Capture the cell that displays the provided text and extract its [X, Y] central coordinate. 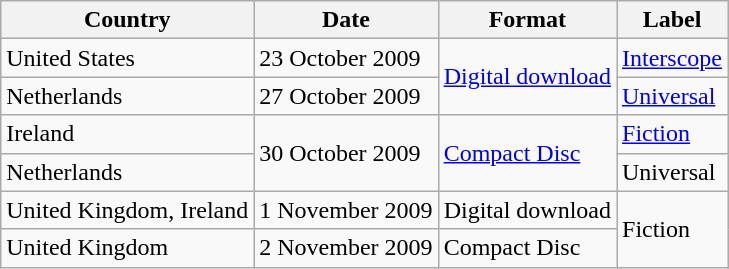
27 October 2009 [346, 96]
2 November 2009 [346, 248]
Label [672, 20]
Ireland [128, 134]
1 November 2009 [346, 210]
United States [128, 58]
Format [527, 20]
Country [128, 20]
United Kingdom, Ireland [128, 210]
United Kingdom [128, 248]
Interscope [672, 58]
Date [346, 20]
23 October 2009 [346, 58]
30 October 2009 [346, 153]
